Return [X, Y] of the center of cell containing provided text 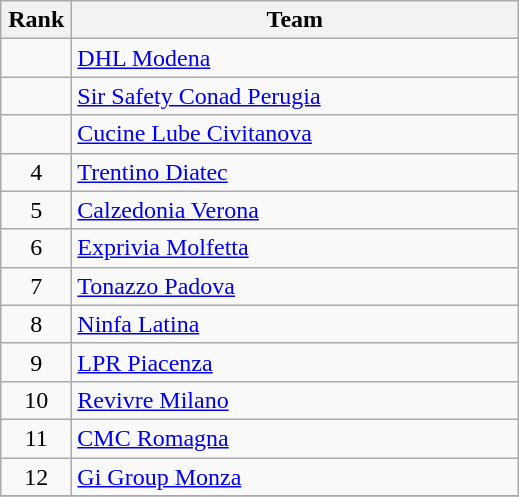
7 [36, 286]
Rank [36, 20]
CMC Romagna [295, 438]
6 [36, 248]
Revivre Milano [295, 400]
11 [36, 438]
Gi Group Monza [295, 477]
Ninfa Latina [295, 324]
DHL Modena [295, 58]
12 [36, 477]
Sir Safety Conad Perugia [295, 96]
9 [36, 362]
4 [36, 172]
10 [36, 400]
Exprivia Molfetta [295, 248]
Tonazzo Padova [295, 286]
8 [36, 324]
5 [36, 210]
Trentino Diatec [295, 172]
Cucine Lube Civitanova [295, 134]
LPR Piacenza [295, 362]
Team [295, 20]
Calzedonia Verona [295, 210]
